Identify which cell holds the provided text, then report its (x, y) central coordinate. 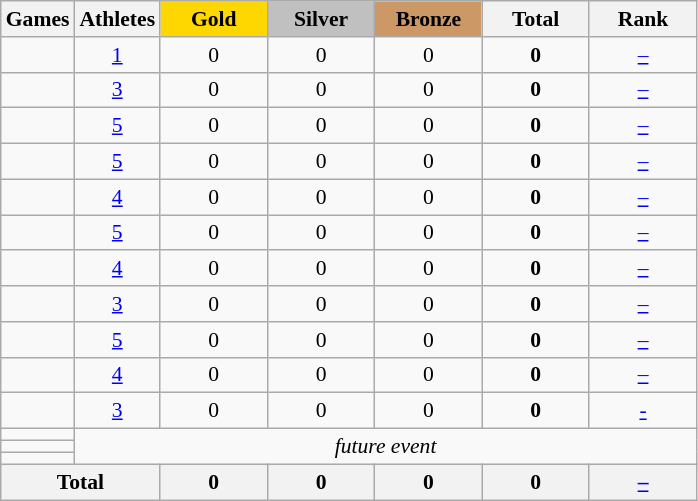
Bronze (428, 19)
future event (385, 447)
Rank (642, 19)
- (642, 411)
Games (38, 19)
Silver (320, 19)
1 (117, 55)
Athletes (117, 19)
Gold (214, 19)
